Locate the cell with the specified text and output its (X, Y) center coordinate. 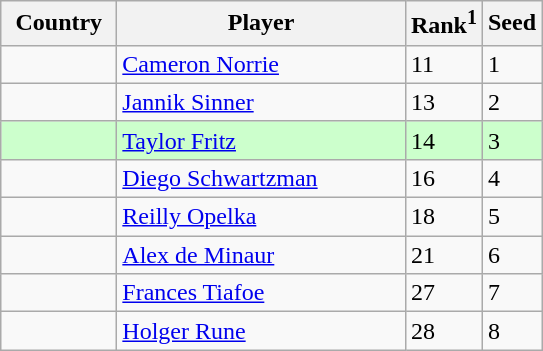
3 (512, 140)
Country (59, 24)
2 (512, 102)
Reilly Opelka (262, 217)
Holger Rune (262, 331)
6 (512, 255)
Jannik Sinner (262, 102)
8 (512, 331)
Alex de Minaur (262, 255)
21 (444, 255)
7 (512, 293)
Frances Tiafoe (262, 293)
Seed (512, 24)
18 (444, 217)
4 (512, 178)
27 (444, 293)
5 (512, 217)
1 (512, 64)
Cameron Norrie (262, 64)
13 (444, 102)
14 (444, 140)
Diego Schwartzman (262, 178)
16 (444, 178)
11 (444, 64)
Rank1 (444, 24)
Player (262, 24)
Taylor Fritz (262, 140)
28 (444, 331)
